Pinpoint the cell where the given text exists, returning its [x, y] midpoint coordinate. 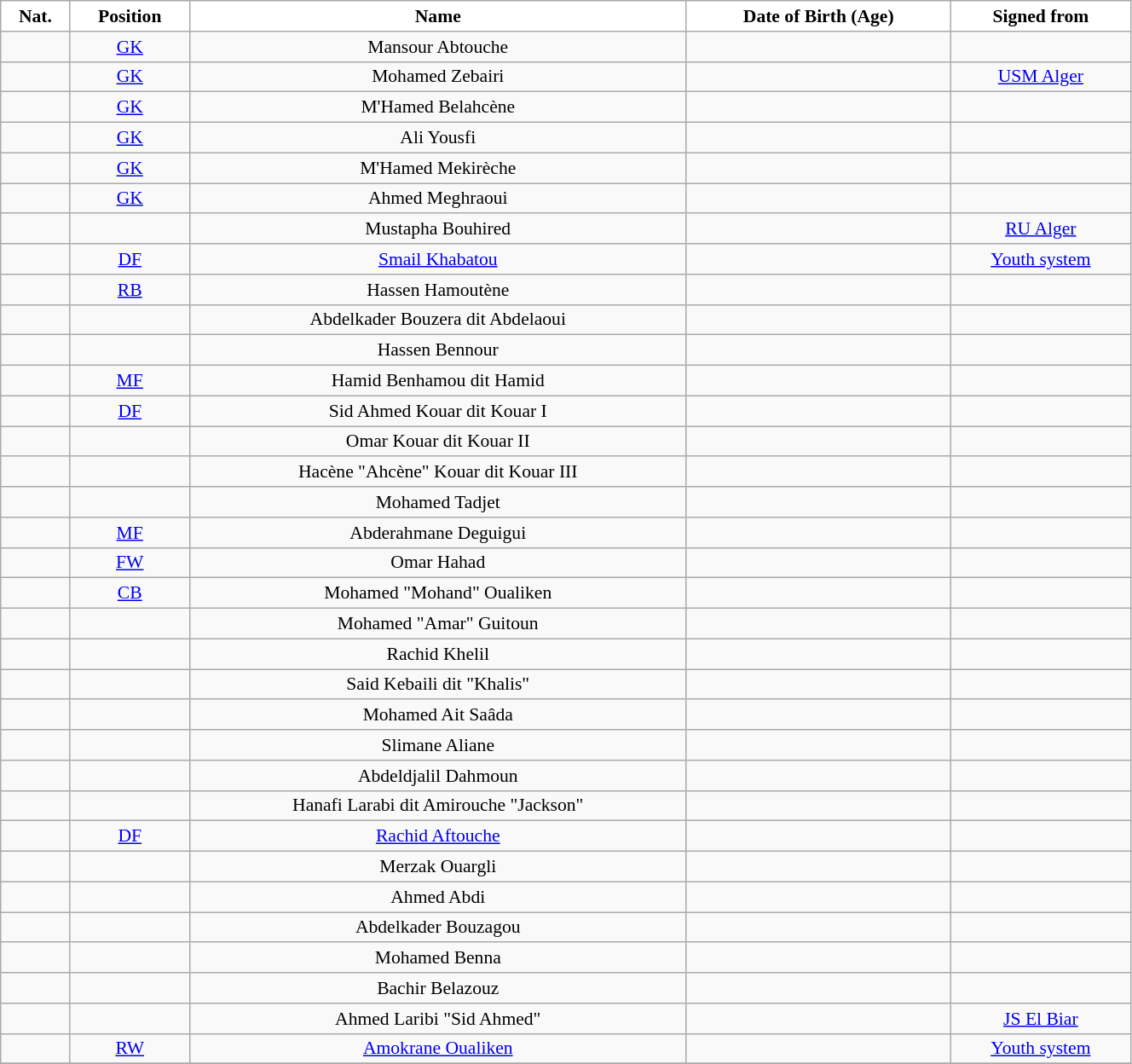
Said Kebaili dit "Khalis" [438, 685]
Name [438, 16]
Hacène "Ahcène" Kouar dit Kouar III [438, 472]
M'Hamed Mekirèche [438, 168]
Mohamed Zebairi [438, 77]
Amokrane Oualiken [438, 1049]
Mustapha Bouhired [438, 229]
Ahmed Laribi "Sid Ahmed" [438, 1019]
Hassen Bennour [438, 350]
Mohamed Ait Saâda [438, 715]
Rachid Khelil [438, 654]
Merzak Ouargli [438, 867]
FW [130, 563]
Hanafi Larabi dit Amirouche "Jackson" [438, 806]
Rachid Aftouche [438, 836]
Nat. [36, 16]
CB [130, 593]
Mansour Abtouche [438, 47]
Hamid Benhamou dit Hamid [438, 381]
Signed from [1040, 16]
Hassen Hamoutène [438, 290]
Date of Birth (Age) [818, 16]
Omar Hahad [438, 563]
Mohamed "Amar" Guitoun [438, 624]
Smail Khabatou [438, 259]
Mohamed Benna [438, 958]
Slimane Aliane [438, 745]
Omar Kouar dit Kouar II [438, 442]
Abdelkader Bouzagou [438, 928]
Ahmed Meghraoui [438, 199]
Abdeldjalil Dahmoun [438, 776]
RW [130, 1049]
Mohamed Tadjet [438, 502]
Mohamed "Mohand" Oualiken [438, 593]
Abderahmane Deguigui [438, 533]
Bachir Belazouz [438, 988]
RU Alger [1040, 229]
Ali Yousfi [438, 138]
USM Alger [1040, 77]
RB [130, 290]
Sid Ahmed Kouar dit Kouar I [438, 411]
Position [130, 16]
Ahmed Abdi [438, 897]
JS El Biar [1040, 1019]
M'Hamed Belahcène [438, 107]
Abdelkader Bouzera dit Abdelaoui [438, 320]
